Search for the cell housing the specified text and yield its (X, Y) center coordinate. 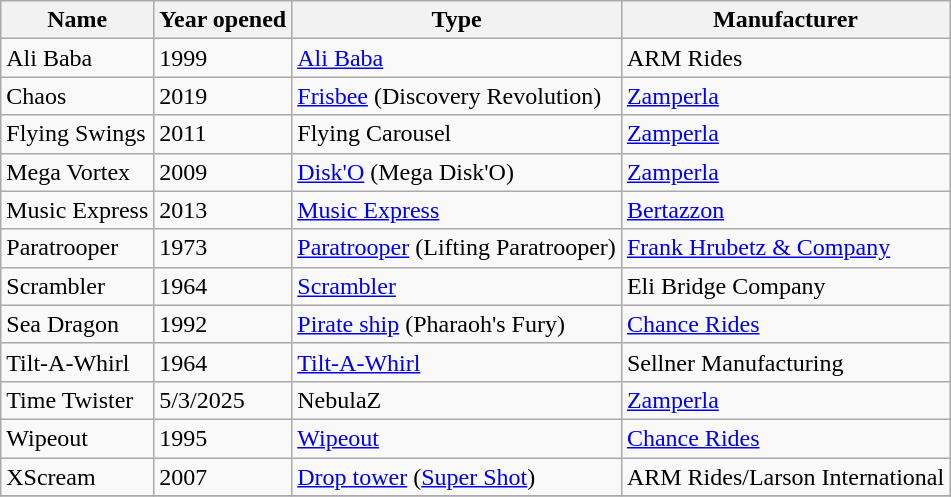
Paratrooper (78, 248)
Type (457, 20)
Frisbee (Discovery Revolution) (457, 96)
5/3/2025 (223, 400)
Eli Bridge Company (785, 286)
1973 (223, 248)
Chaos (78, 96)
ARM Rides (785, 58)
1999 (223, 58)
Flying Carousel (457, 134)
2011 (223, 134)
2019 (223, 96)
Sea Dragon (78, 324)
Frank Hrubetz & Company (785, 248)
Name (78, 20)
1995 (223, 438)
2009 (223, 172)
Pirate ship (Pharaoh's Fury) (457, 324)
Flying Swings (78, 134)
Disk'O (Mega Disk'O) (457, 172)
2013 (223, 210)
Year opened (223, 20)
2007 (223, 477)
Paratrooper (Lifting Paratrooper) (457, 248)
Mega Vortex (78, 172)
Time Twister (78, 400)
NebulaZ (457, 400)
Bertazzon (785, 210)
Drop tower (Super Shot) (457, 477)
Sellner Manufacturing (785, 362)
1992 (223, 324)
XScream (78, 477)
Manufacturer (785, 20)
ARM Rides/Larson International (785, 477)
